Search for the cell housing the specified text and yield its (x, y) center coordinate. 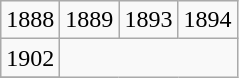
1889 (90, 20)
1902 (30, 58)
1893 (148, 20)
1888 (30, 20)
1894 (208, 20)
